Extract the (x, y) coordinate from the center of the cell holding the provided text.  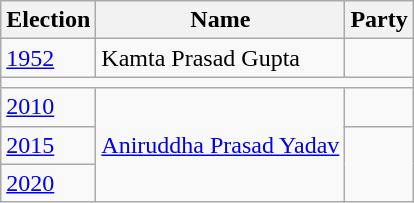
2015 (48, 145)
Election (48, 20)
Party (379, 20)
2020 (48, 183)
2010 (48, 107)
Name (220, 20)
Kamta Prasad Gupta (220, 58)
Aniruddha Prasad Yadav (220, 145)
1952 (48, 58)
